Detect which cell encompasses the target text, then output its (X, Y) center coordinate. 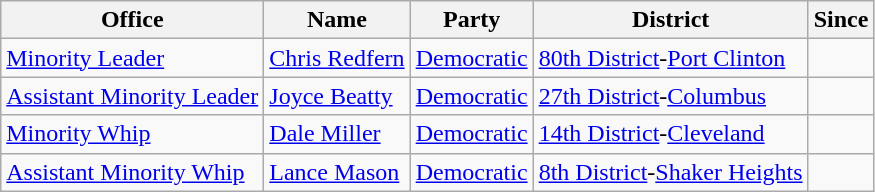
14th District-Cleveland (670, 134)
Since (841, 20)
Minority Leader (132, 58)
Office (132, 20)
Minority Whip (132, 134)
Assistant Minority Whip (132, 172)
Joyce Beatty (337, 96)
27th District-Columbus (670, 96)
Dale Miller (337, 134)
8th District-Shaker Heights (670, 172)
Assistant Minority Leader (132, 96)
Name (337, 20)
80th District-Port Clinton (670, 58)
Chris Redfern (337, 58)
District (670, 20)
Lance Mason (337, 172)
Party (472, 20)
